Pinpoint the cell where the given text exists, returning its [x, y] midpoint coordinate. 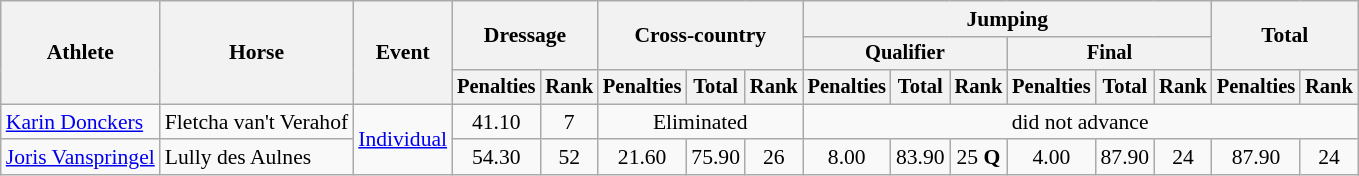
25 Q [979, 158]
8.00 [847, 158]
Joris Vanspringel [80, 158]
83.90 [920, 158]
52 [569, 158]
Athlete [80, 52]
26 [774, 158]
Cross-country [700, 36]
Fletcha van't Verahof [256, 122]
Dressage [525, 36]
54.30 [496, 158]
4.00 [1051, 158]
Karin Donckers [80, 122]
Qualifier [906, 54]
Event [402, 52]
Eliminated [700, 122]
41.10 [496, 122]
Horse [256, 52]
75.90 [716, 158]
Jumping [1008, 19]
did not advance [1080, 122]
Lully des Aulnes [256, 158]
7 [569, 122]
Individual [402, 140]
Final [1110, 54]
21.60 [642, 158]
